Identify which cell holds the provided text, then report its (X, Y) central coordinate. 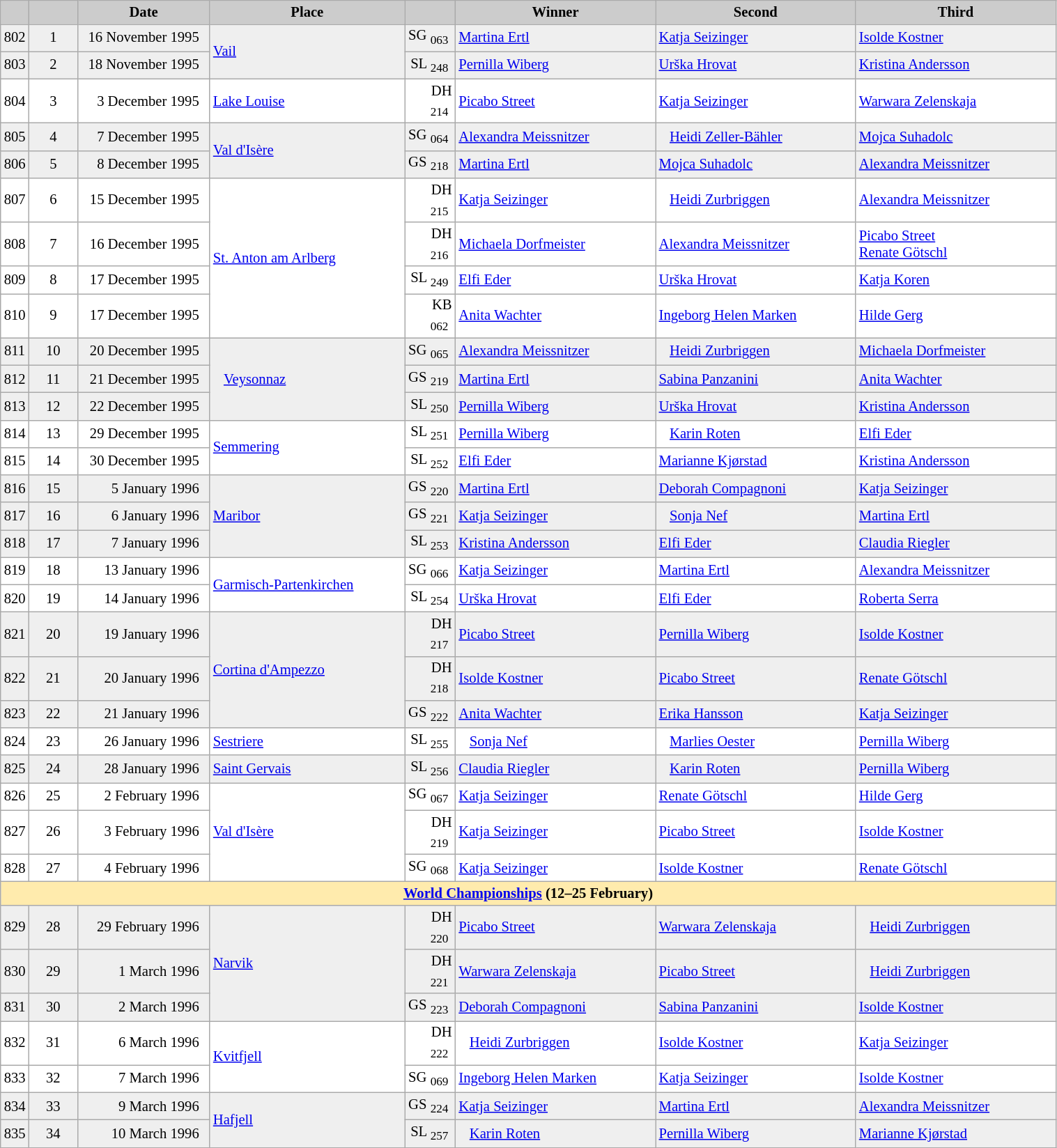
Picabo Street Renate Götschl (956, 244)
21 January 1996 (144, 713)
816 (15, 489)
SG 065 (431, 351)
807 (15, 199)
829 (15, 926)
SL 256 (431, 769)
28 (53, 926)
St. Anton am Arlberg (307, 258)
Kvitfjell (307, 1056)
DH 221 (431, 971)
21 (53, 678)
DH 217 (431, 634)
5 (53, 164)
16 November 1995 (144, 38)
804 (15, 100)
DH 219 (431, 832)
World Championships (12–25 February) (528, 893)
26 January 1996 (144, 741)
25 (53, 796)
8 (53, 280)
7 (53, 244)
29 February 1996 (144, 926)
Heidi Zeller-Bähler (755, 137)
SL 252 (431, 461)
19 (53, 598)
7 January 1996 (144, 543)
Vail (307, 52)
Maribor (307, 516)
1 March 1996 (144, 971)
22 December 1995 (144, 405)
18 November 1995 (144, 65)
Third (956, 12)
9 (53, 315)
Second (755, 12)
5 January 1996 (144, 489)
Narvik (307, 963)
DH 215 (431, 199)
28 January 1996 (144, 769)
823 (15, 713)
4 (53, 137)
30 December 1995 (144, 461)
14 (53, 461)
SL 251 (431, 433)
14 January 1996 (144, 598)
Roberta Serra (956, 598)
13 (53, 433)
SG 064 (431, 137)
SG 067 (431, 796)
826 (15, 796)
Garmisch-Partenkirchen (307, 585)
803 (15, 65)
SL 253 (431, 543)
Hafjell (307, 1120)
DH 222 (431, 1042)
16 December 1995 (144, 244)
SG 068 (431, 868)
824 (15, 741)
GS 222 (431, 713)
833 (15, 1078)
7 December 1995 (144, 137)
6 (53, 199)
20 December 1995 (144, 351)
34 (53, 1133)
810 (15, 315)
7 March 1996 (144, 1078)
33 (53, 1106)
19 January 1996 (144, 634)
822 (15, 678)
2 March 1996 (144, 1007)
10 (53, 351)
815 (15, 461)
Saint Gervais (307, 769)
8 December 1995 (144, 164)
30 (53, 1007)
15 (53, 489)
SL 255 (431, 741)
DH 214 (431, 100)
SL 257 (431, 1133)
DH 220 (431, 926)
825 (15, 769)
811 (15, 351)
27 (53, 868)
3 February 1996 (144, 832)
10 March 1996 (144, 1133)
SL 250 (431, 405)
18 (53, 571)
808 (15, 244)
24 (53, 769)
3 December 1995 (144, 100)
GS 223 (431, 1007)
820 (15, 598)
805 (15, 137)
22 (53, 713)
814 (15, 433)
GS 221 (431, 515)
834 (15, 1106)
831 (15, 1007)
21 December 1995 (144, 379)
DH 216 (431, 244)
Date (144, 12)
SL 249 (431, 280)
GS 220 (431, 489)
17 (53, 543)
Lake Louise (307, 100)
SG 063 (431, 38)
KB 062 (431, 315)
802 (15, 38)
SG 069 (431, 1078)
GS 224 (431, 1106)
1 (53, 38)
806 (15, 164)
Semmering (307, 447)
SL 248 (431, 65)
DH 218 (431, 678)
32 (53, 1078)
SG 066 (431, 571)
835 (15, 1133)
15 December 1995 (144, 199)
809 (15, 280)
813 (15, 405)
817 (15, 515)
GS 218 (431, 164)
818 (15, 543)
9 March 1996 (144, 1106)
GS 219 (431, 379)
23 (53, 741)
26 (53, 832)
Erika Hansson (755, 713)
20 (53, 634)
Place (307, 12)
16 (53, 515)
Sestriere (307, 741)
Cortina d'Ampezzo (307, 669)
29 December 1995 (144, 433)
29 (53, 971)
3 (53, 100)
832 (15, 1042)
819 (15, 571)
6 January 1996 (144, 515)
Winner (555, 12)
821 (15, 634)
Katja Koren (956, 280)
828 (15, 868)
11 (53, 379)
827 (15, 832)
SL 254 (431, 598)
13 January 1996 (144, 571)
2 February 1996 (144, 796)
Marlies Oester (755, 741)
Veysonnaz (307, 379)
20 January 1996 (144, 678)
830 (15, 971)
12 (53, 405)
2 (53, 65)
4 February 1996 (144, 868)
812 (15, 379)
31 (53, 1042)
6 March 1996 (144, 1042)
